For the text-containing cell, return its midpoint in (x, y) coordinate format. 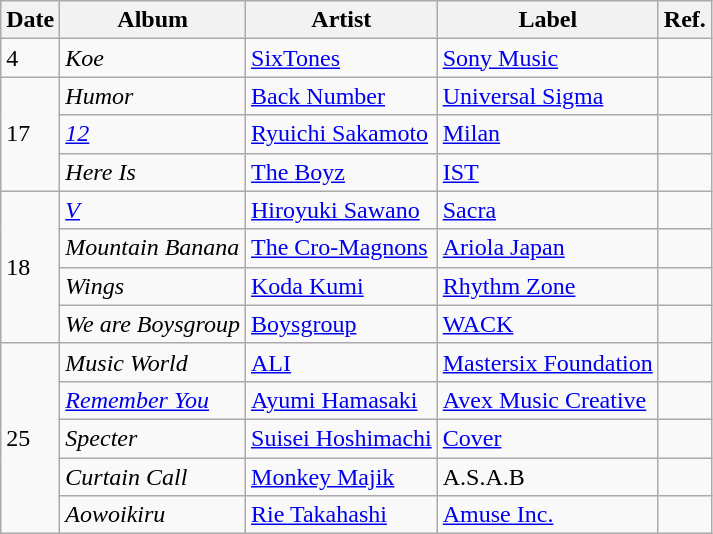
Artist (342, 20)
V (153, 210)
25 (30, 438)
Amuse Inc. (548, 515)
We are Boysgroup (153, 324)
Back Number (342, 96)
Sony Music (548, 58)
Rhythm Zone (548, 286)
Label (548, 20)
Sacra (548, 210)
Album (153, 20)
18 (30, 267)
Remember You (153, 400)
The Cro-Magnons (342, 248)
Rie Takahashi (342, 515)
17 (30, 134)
Cover (548, 438)
Milan (548, 134)
Koda Kumi (342, 286)
Ryuichi Sakamoto (342, 134)
Boysgroup (342, 324)
Monkey Majik (342, 477)
Humor (153, 96)
Mountain Banana (153, 248)
Suisei Hoshimachi (342, 438)
Specter (153, 438)
IST (548, 172)
Aowoikiru (153, 515)
WACK (548, 324)
The Boyz (342, 172)
12 (153, 134)
Koe (153, 58)
Music World (153, 362)
Curtain Call (153, 477)
Universal Sigma (548, 96)
Avex Music Creative (548, 400)
Date (30, 20)
Ref. (684, 20)
SixTones (342, 58)
Wings (153, 286)
Hiroyuki Sawano (342, 210)
Here Is (153, 172)
4 (30, 58)
Ariola Japan (548, 248)
ALI (342, 362)
A.S.A.B (548, 477)
Ayumi Hamasaki (342, 400)
Mastersix Foundation (548, 362)
